Locate the cell with the specified text and output its (X, Y) center coordinate. 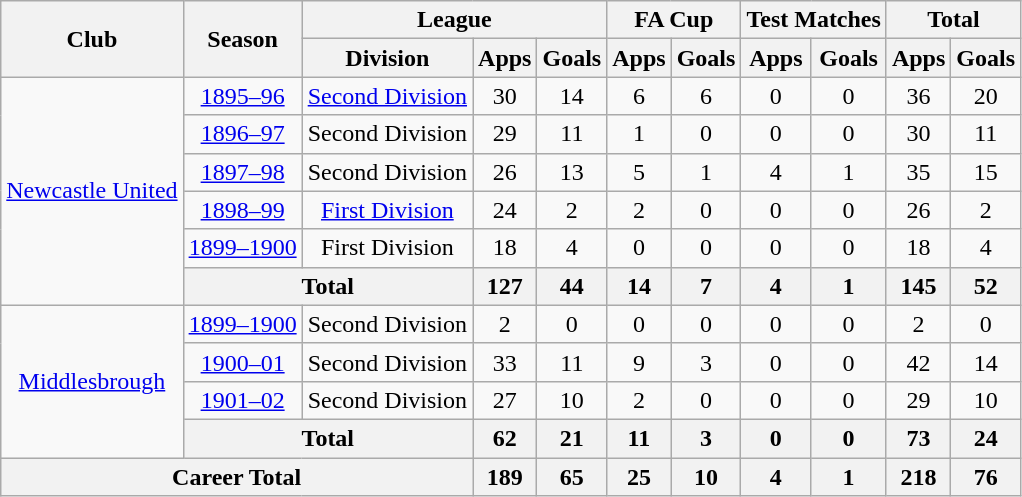
36 (918, 96)
Middlesbrough (92, 381)
Club (92, 39)
145 (918, 286)
35 (918, 172)
33 (505, 362)
65 (572, 477)
27 (505, 400)
1901–02 (242, 400)
76 (986, 477)
25 (639, 477)
189 (505, 477)
1897–98 (242, 172)
62 (505, 438)
44 (572, 286)
218 (918, 477)
9 (639, 362)
1898–99 (242, 210)
52 (986, 286)
7 (706, 286)
20 (986, 96)
42 (918, 362)
1895–96 (242, 96)
73 (918, 438)
21 (572, 438)
Season (242, 39)
13 (572, 172)
15 (986, 172)
Newcastle United (92, 191)
5 (639, 172)
1900–01 (242, 362)
Career Total (237, 477)
1896–97 (242, 134)
League (454, 20)
FA Cup (674, 20)
Test Matches (814, 20)
Division (387, 58)
127 (505, 286)
